Search for the cell housing the specified text and yield its (X, Y) center coordinate. 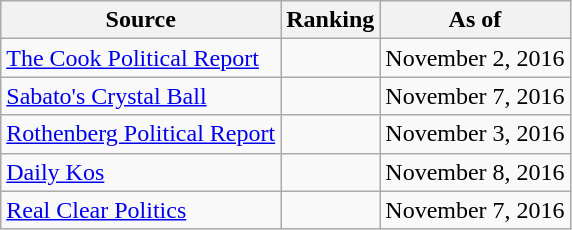
Source (141, 20)
Real Clear Politics (141, 210)
Daily Kos (141, 172)
Sabato's Crystal Ball (141, 96)
November 8, 2016 (475, 172)
Rothenberg Political Report (141, 134)
As of (475, 20)
Ranking (330, 20)
The Cook Political Report (141, 58)
November 3, 2016 (475, 134)
November 2, 2016 (475, 58)
